Extract the [X, Y] coordinate from the center of the cell holding the provided text.  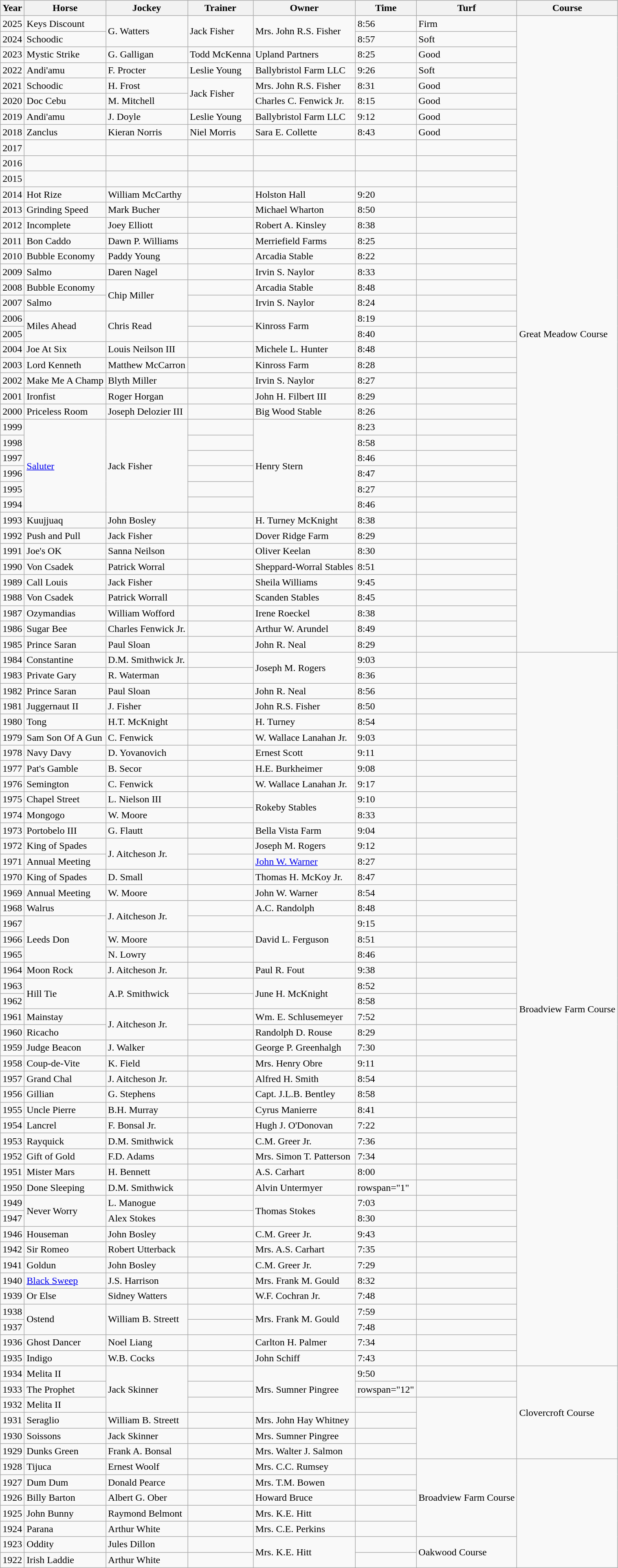
D.M. Smithwick Jr. [147, 660]
1928 [12, 1467]
1961 [12, 1017]
Pat's Gamble [65, 769]
Ghost Dancer [65, 1343]
8:57 [386, 39]
2013 [12, 210]
Firm [467, 24]
8:19 [386, 318]
1959 [12, 1048]
Louis Neilson III [147, 349]
Judge Beacon [65, 1048]
Howard Bruce [304, 1498]
Oakwood Course [467, 1552]
Ernest Woolf [147, 1467]
Mystic Strike [65, 55]
A.C. Randolph [304, 908]
Kuujjuaq [65, 520]
1995 [12, 489]
Rokeby Stables [304, 807]
Patrick Worral [147, 567]
H. Turney [304, 722]
Doc Cebu [65, 101]
1986 [12, 629]
2023 [12, 55]
Trainer [221, 8]
Portobelo III [65, 830]
9:50 [386, 1374]
F.D. Adams [147, 1156]
Lord Kenneth [65, 365]
1973 [12, 830]
1922 [12, 1560]
Thomas Stokes [304, 1211]
7:52 [386, 1017]
7:59 [386, 1312]
Semington [65, 784]
2014 [12, 194]
Big Wood Stable [304, 411]
Alex Stokes [147, 1219]
8:00 [386, 1172]
1993 [12, 520]
1989 [12, 582]
M. Mitchell [147, 101]
1950 [12, 1188]
J. Walker [147, 1048]
1970 [12, 877]
2016 [12, 163]
7:22 [386, 1125]
9:04 [386, 830]
Michael Wharton [304, 210]
1963 [12, 986]
8:52 [386, 986]
Joe At Six [65, 349]
Push and Pull [65, 536]
J.S. Harrison [147, 1281]
Mrs. Walter J. Salmon [304, 1451]
Coup-de-Vite [65, 1063]
Private Gary [65, 675]
Kieran Norris [147, 132]
1927 [12, 1482]
rowspan="1" [386, 1188]
Jockey [147, 8]
1956 [12, 1094]
Matthew McCarron [147, 365]
Charles Fenwick Jr. [147, 629]
Mister Mars [65, 1172]
George P. Greenhalgh [304, 1048]
1941 [12, 1265]
1965 [12, 955]
9:43 [386, 1234]
1947 [12, 1219]
Paul R. Fout [304, 970]
1976 [12, 784]
1994 [12, 505]
Grand Chal [65, 1079]
1980 [12, 722]
Mainstay [65, 1017]
Robert A. Kinsley [304, 225]
2025 [12, 24]
1985 [12, 644]
Alfred H. Smith [304, 1079]
1936 [12, 1343]
9:17 [386, 784]
Turf [467, 8]
K. Field [147, 1063]
1953 [12, 1141]
8:23 [386, 427]
9:15 [386, 923]
1966 [12, 939]
8:36 [386, 675]
H. Bennett [147, 1172]
2010 [12, 256]
Roger Horgan [147, 396]
1988 [12, 598]
William Wofford [147, 613]
The Prophet [65, 1389]
Scanden Stables [304, 598]
June H. McKnight [304, 994]
1942 [12, 1250]
9:08 [386, 769]
Thomas H. McKoy Jr. [304, 877]
1971 [12, 861]
8:49 [386, 629]
Horse [65, 8]
8:24 [386, 303]
Upland Partners [304, 55]
1925 [12, 1513]
Chip Miller [147, 295]
Uncle Pierre [65, 1110]
D. Small [147, 877]
2021 [12, 86]
Ostend [65, 1319]
Chapel Street [65, 799]
Lancrel [65, 1125]
Time [386, 8]
1933 [12, 1389]
1962 [12, 1001]
2001 [12, 396]
1992 [12, 536]
2012 [12, 225]
1924 [12, 1529]
Sara E. Collette [304, 132]
1939 [12, 1296]
8:32 [386, 1281]
Houseman [65, 1234]
Sidney Watters [147, 1296]
1951 [12, 1172]
Tijuca [65, 1467]
1968 [12, 908]
8:45 [386, 598]
Ricacho [65, 1032]
B.H. Murray [147, 1110]
Joe's OK [65, 551]
Course [567, 8]
Year [12, 8]
1996 [12, 474]
H. Frost [147, 86]
J. Doyle [147, 117]
Alvin Untermyer [304, 1188]
1990 [12, 567]
H. Turney McKnight [304, 520]
Michele L. Hunter [304, 349]
Gift of Gold [65, 1156]
1984 [12, 660]
N. Lowry [147, 955]
Incomplete [65, 225]
Mrs. C.E. Perkins [304, 1529]
Clovercroft Course [567, 1412]
7:29 [386, 1265]
H.E. Burkheimer [304, 769]
Parana [65, 1529]
1964 [12, 970]
Irish Laddie [65, 1560]
9:38 [386, 970]
1955 [12, 1110]
1975 [12, 799]
L. Nielson III [147, 799]
1932 [12, 1405]
1987 [12, 613]
Done Sleeping [65, 1188]
Saluter [65, 466]
Charles C. Fenwick Jr. [304, 101]
2011 [12, 241]
Mrs. Simon T. Patterson [304, 1156]
9:45 [386, 582]
9:10 [386, 799]
Daren Nagel [147, 272]
J. Fisher [147, 707]
8:15 [386, 101]
Billy Barton [65, 1498]
Call Louis [65, 582]
1934 [12, 1374]
Mrs. A.S. Carhart [304, 1250]
Oddity [65, 1544]
Mongogo [65, 815]
Joseph Delozier III [147, 411]
Mrs. John Hay Whitney [304, 1420]
Sam Son Of A Gun [65, 738]
1954 [12, 1125]
Randolph D. Rouse [304, 1032]
Dover Ridge Farm [304, 536]
F. Procter [147, 70]
7:36 [386, 1141]
1940 [12, 1281]
G. Flautt [147, 830]
Navy Davy [65, 753]
Never Worry [65, 1211]
8:28 [386, 365]
Seraglio [65, 1420]
Donald Pearce [147, 1482]
Goldun [65, 1265]
1929 [12, 1451]
8:31 [386, 86]
Blyth Miller [147, 380]
Zanclus [65, 132]
W.F. Cochran Jr. [304, 1296]
2009 [12, 272]
1972 [12, 846]
1930 [12, 1435]
1969 [12, 892]
Constantine [65, 660]
Patrick Worrall [147, 598]
1926 [12, 1498]
2002 [12, 380]
F. Bonsal Jr. [147, 1125]
1974 [12, 815]
G. Watters [147, 31]
Mrs. C.C. Rumsey [304, 1467]
Bon Caddo [65, 241]
9:26 [386, 70]
9:20 [386, 194]
Tong [65, 722]
Carlton H. Palmer [304, 1343]
Oliver Keelan [304, 551]
Keys Discount [65, 24]
Albert G. Ober [147, 1498]
Cyrus Manierre [304, 1110]
Hill Tie [65, 994]
Todd McKenna [221, 55]
1983 [12, 675]
1958 [12, 1063]
1952 [12, 1156]
1937 [12, 1327]
Robert Utterback [147, 1250]
Irene Roeckel [304, 613]
Indigo [65, 1358]
2019 [12, 117]
Moon Rock [65, 970]
John H. Filbert III [304, 396]
Sheppard-Worral Stables [304, 567]
Jules Dillon [147, 1544]
Henry Stern [304, 466]
Sir Romeo [65, 1250]
7:35 [386, 1250]
rowspan="12" [386, 1389]
7:30 [386, 1048]
R. Waterman [147, 675]
Sugar Bee [65, 629]
Leeds Don [65, 939]
H.T. McKnight [147, 722]
Soissons [65, 1435]
1938 [12, 1312]
7:43 [386, 1358]
A.P. Smithwick [147, 994]
Arthur W. Arundel [304, 629]
Paddy Young [147, 256]
L. Manogue [147, 1203]
2005 [12, 334]
G. Galligan [147, 55]
Sheila Williams [304, 582]
1979 [12, 738]
2004 [12, 349]
1949 [12, 1203]
Ironfist [65, 396]
Miles Ahead [65, 326]
Niel Morris [221, 132]
Dum Dum [65, 1482]
Capt. J.L.B. Bentley [304, 1094]
Great Meadow Course [567, 334]
1978 [12, 753]
Walrus [65, 908]
Ozymandias [65, 613]
2015 [12, 179]
Hugh J. O'Donovan [304, 1125]
John R.S. Fisher [304, 707]
Merriefield Farms [304, 241]
2022 [12, 70]
Mark Bucher [147, 210]
2006 [12, 318]
Dawn P. Williams [147, 241]
1977 [12, 769]
B. Secor [147, 769]
2024 [12, 39]
Frank A. Bonsal [147, 1451]
John Schiff [304, 1358]
D. Yovanovich [147, 753]
2003 [12, 365]
8:43 [386, 132]
Black Sweep [65, 1281]
Chris Read [147, 326]
Bella Vista Farm [304, 830]
2020 [12, 101]
W.B. Cocks [147, 1358]
Dunks Green [65, 1451]
1982 [12, 691]
Ernest Scott [304, 753]
2007 [12, 303]
1999 [12, 427]
2008 [12, 287]
Holston Hall [304, 194]
Juggernaut II [65, 707]
8:26 [386, 411]
Rayquick [65, 1141]
1935 [12, 1358]
8:22 [386, 256]
1997 [12, 458]
8:40 [386, 334]
1981 [12, 707]
Grinding Speed [65, 210]
1923 [12, 1544]
1991 [12, 551]
Hot Rize [65, 194]
G. Stephens [147, 1094]
1957 [12, 1079]
David L. Ferguson [304, 939]
7:03 [386, 1203]
Priceless Room [65, 411]
Sanna Neilson [147, 551]
2017 [12, 148]
1998 [12, 442]
1931 [12, 1420]
Mrs. Henry Obre [304, 1063]
Noel Liang [147, 1343]
John Bunny [65, 1513]
Wm. E. Schlusemeyer [304, 1017]
Owner [304, 8]
2018 [12, 132]
8:41 [386, 1110]
Gillian [65, 1094]
William McCarthy [147, 194]
2000 [12, 411]
1960 [12, 1032]
Mrs. T.M. Bowen [304, 1482]
Or Else [65, 1296]
Joey Elliott [147, 225]
1946 [12, 1234]
1967 [12, 923]
Raymond Belmont [147, 1513]
Make Me A Champ [65, 380]
A.S. Carhart [304, 1172]
